Provide the (x, y) coordinate of the cell's center where the given text is located.  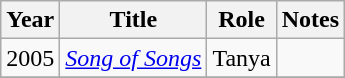
Tanya (242, 58)
Notes (310, 20)
Song of Songs (134, 58)
Title (134, 20)
Year (30, 20)
Role (242, 20)
2005 (30, 58)
